Provide the (X, Y) coordinate of the cell's center where the given text is located.  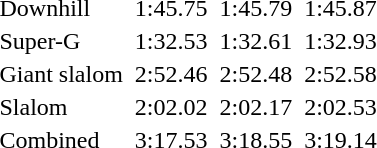
2:52.46 (171, 74)
1:32.61 (256, 41)
2:52.48 (256, 74)
2:02.02 (171, 107)
1:32.53 (171, 41)
2:02.17 (256, 107)
